Identify which cell holds the provided text, then report its [x, y] central coordinate. 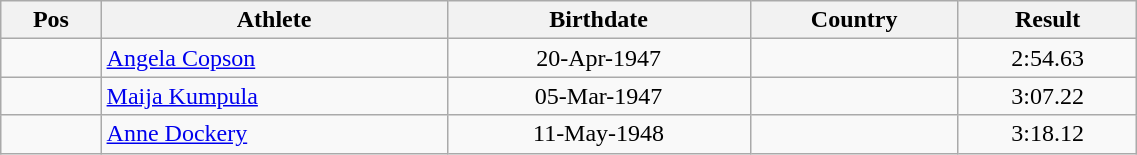
Country [854, 20]
2:54.63 [1048, 58]
Angela Copson [274, 58]
Athlete [274, 20]
Anne Dockery [274, 134]
20-Apr-1947 [598, 58]
3:18.12 [1048, 134]
Birthdate [598, 20]
Maija Kumpula [274, 96]
Result [1048, 20]
3:07.22 [1048, 96]
11-May-1948 [598, 134]
05-Mar-1947 [598, 96]
Pos [51, 20]
